From the cell containing the given text, extract its center point as (X, Y) coordinate. 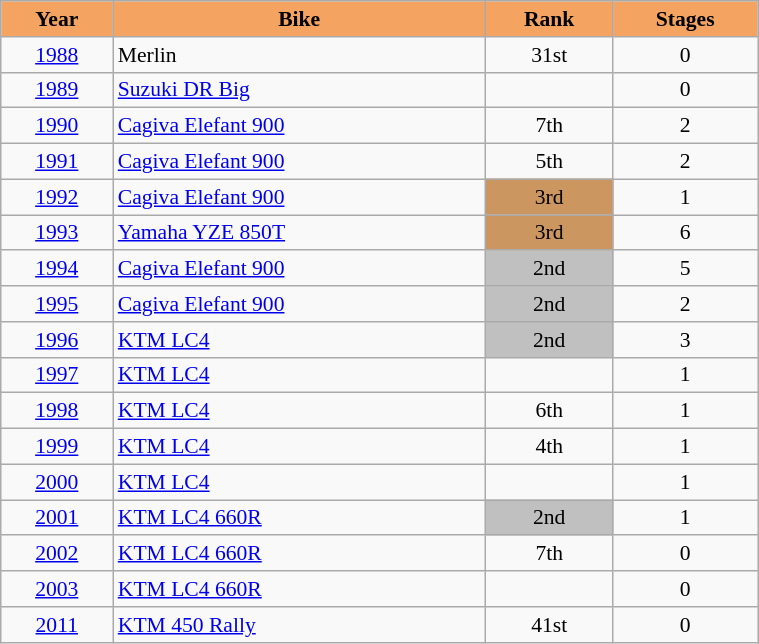
31st (550, 55)
Rank (550, 19)
2001 (57, 518)
Year (57, 19)
1998 (57, 411)
1999 (57, 447)
2011 (57, 625)
KTM 450 Rally (300, 625)
1992 (57, 197)
Bike (300, 19)
1993 (57, 233)
1989 (57, 90)
1991 (57, 162)
1995 (57, 304)
1990 (57, 126)
1988 (57, 55)
5th (550, 162)
Suzuki DR Big (300, 90)
Merlin (300, 55)
6 (686, 233)
Yamaha YZE 850T (300, 233)
Stages (686, 19)
6th (550, 411)
2000 (57, 482)
3 (686, 340)
5 (686, 269)
4th (550, 447)
1994 (57, 269)
41st (550, 625)
2002 (57, 554)
2003 (57, 589)
1996 (57, 340)
1997 (57, 375)
